Extract the [X, Y] coordinate from the center of the cell holding the provided text.  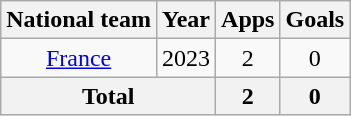
Year [186, 20]
Goals [315, 20]
France [79, 58]
2023 [186, 58]
National team [79, 20]
Total [108, 96]
Apps [248, 20]
